Locate the cell with the specified text and output its (x, y) center coordinate. 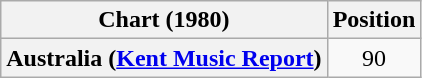
90 (374, 58)
Position (374, 20)
Chart (1980) (164, 20)
Australia (Kent Music Report) (164, 58)
